Pinpoint the cell where the given text exists, returning its [x, y] midpoint coordinate. 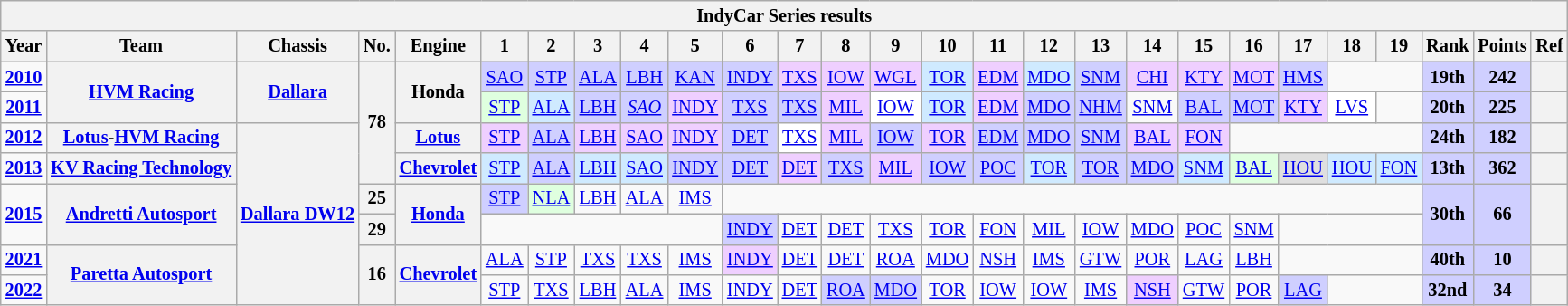
IndyCar Series results [785, 15]
24th [1447, 138]
2021 [24, 260]
40th [1447, 260]
362 [1502, 168]
KAN [694, 77]
2013 [24, 168]
2011 [24, 107]
2010 [24, 77]
12 [1049, 46]
2 [552, 46]
WGL [895, 77]
14 [1152, 46]
Paretta Autosport [141, 275]
2015 [24, 214]
HMS [1303, 77]
18 [1352, 46]
8 [846, 46]
No. [377, 46]
242 [1502, 77]
30th [1447, 214]
20th [1447, 107]
11 [998, 46]
KV Racing Technology [141, 168]
Dallara DW12 [298, 214]
LVS [1352, 107]
9 [895, 46]
7 [799, 46]
2012 [24, 138]
15 [1204, 46]
3 [598, 46]
78 [377, 123]
NLA [552, 198]
Points [1502, 46]
182 [1502, 138]
225 [1502, 107]
Andretti Autosport [141, 214]
Rank [1447, 46]
NHM [1100, 107]
Year [24, 46]
25 [377, 198]
CHI [1152, 77]
34 [1502, 290]
Lotus-HVM Racing [141, 138]
19th [1447, 77]
Team [141, 46]
66 [1502, 214]
Chassis [298, 46]
HVM Racing [141, 92]
2022 [24, 290]
13th [1447, 168]
Lotus [438, 138]
17 [1303, 46]
1 [505, 46]
19 [1399, 46]
Engine [438, 46]
5 [694, 46]
32nd [1447, 290]
6 [751, 46]
Dallara [298, 92]
Ref [1549, 46]
13 [1100, 46]
29 [377, 229]
4 [645, 46]
